Capture the cell that displays the provided text and extract its (X, Y) central coordinate. 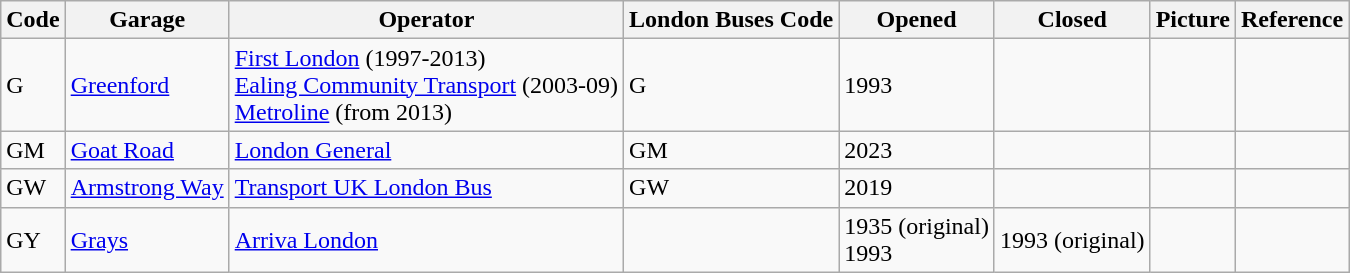
1993 (original) (1072, 240)
1935 (original)1993 (917, 240)
Grays (147, 240)
2019 (917, 188)
2023 (917, 150)
GY (33, 240)
Code (33, 20)
Opened (917, 20)
Garage (147, 20)
Picture (1192, 20)
Greenford (147, 85)
Goat Road (147, 150)
Reference (1292, 20)
Armstrong Way (147, 188)
London General (426, 150)
Arriva London (426, 240)
1993 (917, 85)
Operator (426, 20)
London Buses Code (732, 20)
Closed (1072, 20)
Transport UK London Bus (426, 188)
First London (1997-2013)Ealing Community Transport (2003-09)Metroline (from 2013) (426, 85)
